Extract the (X, Y) coordinate from the center of the cell holding the provided text.  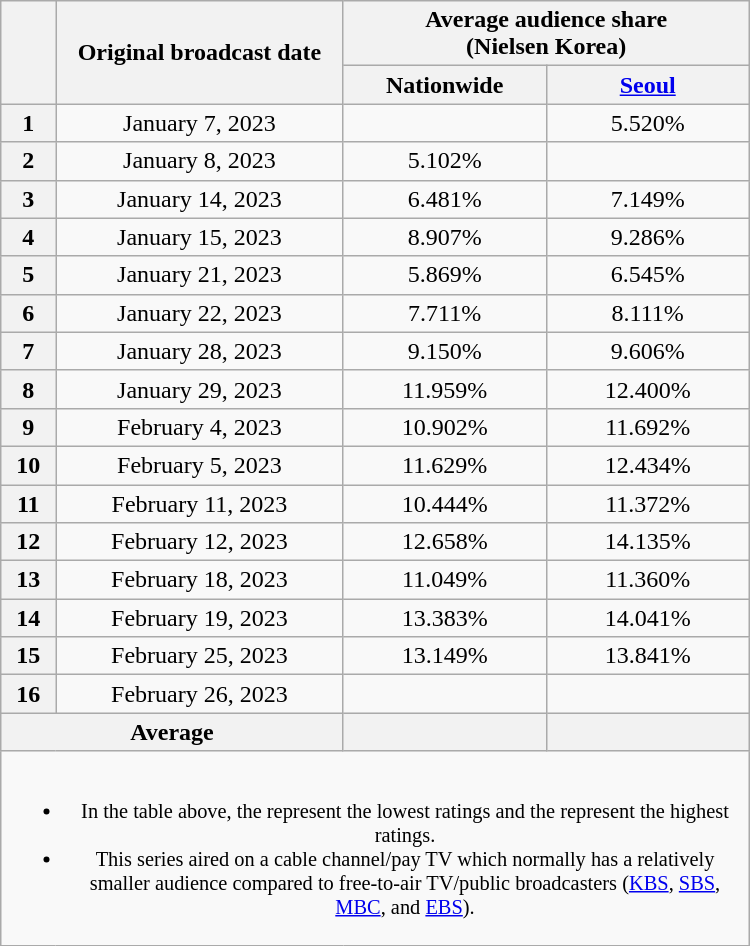
6.481% (444, 199)
Average audience share(Nielsen Korea) (546, 34)
12.434% (648, 465)
9 (28, 427)
10.444% (444, 503)
9.286% (648, 237)
15 (28, 656)
Original broadcast date (200, 52)
7.149% (648, 199)
1 (28, 123)
11.959% (444, 389)
2 (28, 161)
8.111% (648, 313)
February 19, 2023 (200, 618)
February 25, 2023 (200, 656)
January 14, 2023 (200, 199)
7 (28, 351)
16 (28, 694)
11 (28, 503)
14.135% (648, 542)
January 29, 2023 (200, 389)
5.869% (444, 275)
9.150% (444, 351)
January 7, 2023 (200, 123)
13.149% (444, 656)
13.841% (648, 656)
February 12, 2023 (200, 542)
11.049% (444, 580)
9.606% (648, 351)
Average (172, 732)
5.520% (648, 123)
11.372% (648, 503)
12.658% (444, 542)
February 5, 2023 (200, 465)
January 8, 2023 (200, 161)
February 11, 2023 (200, 503)
4 (28, 237)
10 (28, 465)
14 (28, 618)
11.692% (648, 427)
February 4, 2023 (200, 427)
5.102% (444, 161)
12.400% (648, 389)
January 28, 2023 (200, 351)
8.907% (444, 237)
3 (28, 199)
February 18, 2023 (200, 580)
11.629% (444, 465)
13.383% (444, 618)
11.360% (648, 580)
January 21, 2023 (200, 275)
5 (28, 275)
7.711% (444, 313)
14.041% (648, 618)
8 (28, 389)
6.545% (648, 275)
6 (28, 313)
10.902% (444, 427)
13 (28, 580)
January 22, 2023 (200, 313)
February 26, 2023 (200, 694)
January 15, 2023 (200, 237)
Nationwide (444, 85)
12 (28, 542)
Seoul (648, 85)
